Provide the [X, Y] coordinate of the cell's center where the given text is located.  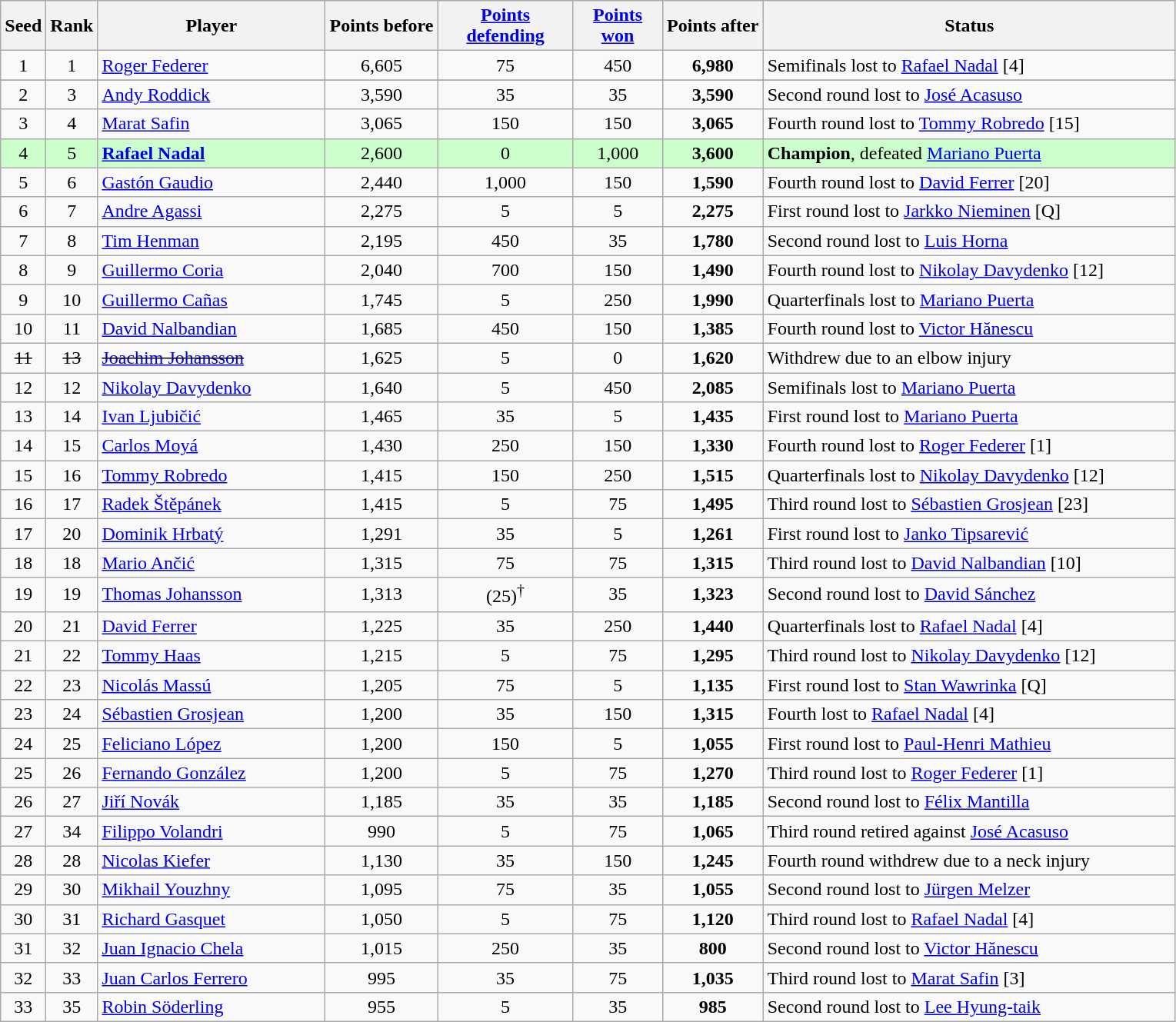
Third round lost to Marat Safin [3] [969, 977]
Fourth round lost to Roger Federer [1] [969, 446]
(25)† [505, 595]
990 [381, 831]
Third round lost to Sébastien Grosjean [23] [969, 504]
Third round lost to Nikolay Davydenko [12] [969, 656]
Tim Henman [212, 241]
Andre Agassi [212, 211]
Ivan Ljubičić [212, 417]
Fernando González [212, 773]
Fourth round lost to David Ferrer [20] [969, 182]
800 [712, 948]
2,600 [381, 153]
6,980 [712, 65]
First round lost to Jarkko Nieminen [Q] [969, 211]
2 [23, 95]
1,120 [712, 919]
1,245 [712, 861]
1,590 [712, 182]
Juan Ignacio Chela [212, 948]
Third round lost to Rafael Nadal [4] [969, 919]
1,435 [712, 417]
Second round lost to Félix Mantilla [969, 802]
Semifinals lost to Mariano Puerta [969, 387]
1,745 [381, 299]
Rafael Nadal [212, 153]
1,270 [712, 773]
1,640 [381, 387]
Fourth round withdrew due to a neck injury [969, 861]
Points before [381, 26]
Fourth round lost to Tommy Robredo [15] [969, 124]
First round lost to Mariano Puerta [969, 417]
995 [381, 977]
Second round lost to José Acasuso [969, 95]
Jiří Novák [212, 802]
1,065 [712, 831]
700 [505, 270]
Third round lost to David Nalbandian [10] [969, 563]
Second round lost to Lee Hyung-taik [969, 1007]
Points after [712, 26]
Richard Gasquet [212, 919]
1,225 [381, 626]
Second round lost to David Sánchez [969, 595]
Quarterfinals lost to Mariano Puerta [969, 299]
1,291 [381, 534]
Points defending [505, 26]
1,620 [712, 358]
Tommy Haas [212, 656]
1,095 [381, 890]
Dominik Hrbatý [212, 534]
1,440 [712, 626]
3,600 [712, 153]
1,130 [381, 861]
Roger Federer [212, 65]
1,490 [712, 270]
Fourth round lost to Nikolay Davydenko [12] [969, 270]
955 [381, 1007]
Joachim Johansson [212, 358]
1,313 [381, 595]
Fourth round lost to Victor Hănescu [969, 328]
2,195 [381, 241]
First round lost to Paul-Henri Mathieu [969, 744]
6,605 [381, 65]
Semifinals lost to Rafael Nadal [4] [969, 65]
Third round retired against José Acasuso [969, 831]
985 [712, 1007]
Player [212, 26]
1,685 [381, 328]
1,295 [712, 656]
2,040 [381, 270]
Nikolay Davydenko [212, 387]
1,515 [712, 475]
Juan Carlos Ferrero [212, 977]
Tommy Robredo [212, 475]
1,495 [712, 504]
Sébastien Grosjean [212, 714]
1,625 [381, 358]
Fourth lost to Rafael Nadal [4] [969, 714]
Mario Ančić [212, 563]
First round lost to Janko Tipsarević [969, 534]
1,465 [381, 417]
Robin Söderling [212, 1007]
2,440 [381, 182]
Feliciano López [212, 744]
Nicolas Kiefer [212, 861]
Third round lost to Roger Federer [1] [969, 773]
29 [23, 890]
Second round lost to Victor Hănescu [969, 948]
1,385 [712, 328]
Champion, defeated Mariano Puerta [969, 153]
1,990 [712, 299]
Radek Štěpánek [212, 504]
Mikhail Youzhny [212, 890]
Second round lost to Jürgen Melzer [969, 890]
1,430 [381, 446]
Guillermo Coria [212, 270]
Filippo Volandri [212, 831]
1,261 [712, 534]
1,035 [712, 977]
Andy Roddick [212, 95]
David Ferrer [212, 626]
First round lost to Stan Wawrinka [Q] [969, 685]
Nicolás Massú [212, 685]
1,330 [712, 446]
1,050 [381, 919]
1,215 [381, 656]
1,015 [381, 948]
Guillermo Cañas [212, 299]
1,205 [381, 685]
Quarterfinals lost to Nikolay Davydenko [12] [969, 475]
Carlos Moyá [212, 446]
Rank [72, 26]
Status [969, 26]
Points won [618, 26]
1,135 [712, 685]
34 [72, 831]
Thomas Johansson [212, 595]
Second round lost to Luis Horna [969, 241]
2,085 [712, 387]
David Nalbandian [212, 328]
Marat Safin [212, 124]
Withdrew due to an elbow injury [969, 358]
1,323 [712, 595]
1,780 [712, 241]
Gastón Gaudio [212, 182]
Quarterfinals lost to Rafael Nadal [4] [969, 626]
Seed [23, 26]
